Provide the [x, y] coordinate of the cell's center where the given text is located.  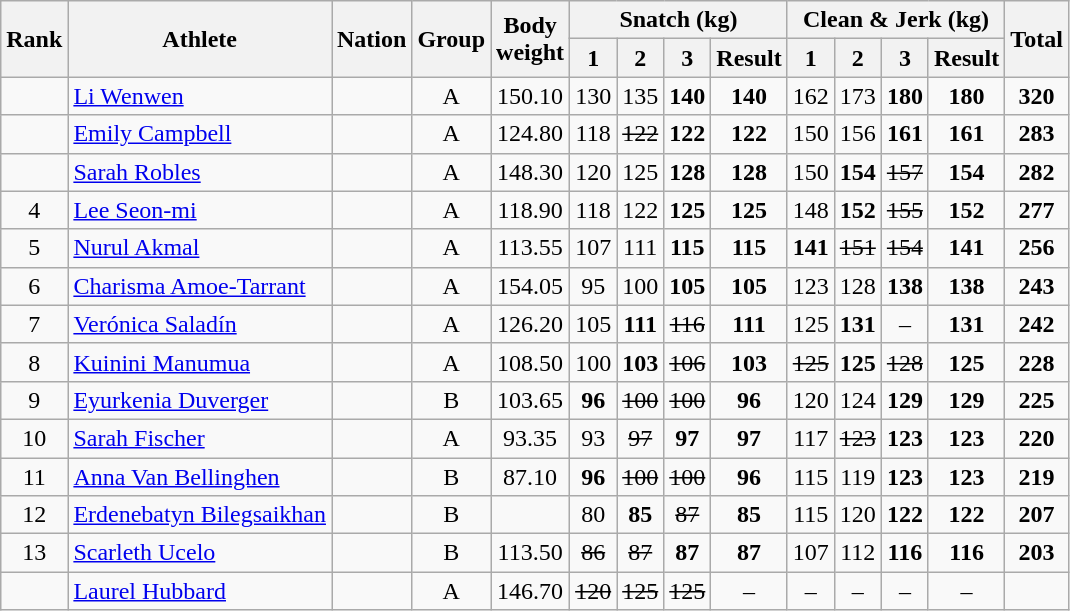
Snatch (kg) [679, 20]
151 [858, 248]
10 [34, 438]
155 [904, 210]
95 [594, 286]
220 [1037, 438]
277 [1037, 210]
135 [640, 96]
4 [34, 210]
Sarah Fischer [200, 438]
282 [1037, 172]
Nation [372, 39]
5 [34, 248]
112 [858, 553]
154.05 [530, 286]
6 [34, 286]
Sarah Robles [200, 172]
283 [1037, 134]
Kuinini Manumua [200, 362]
173 [858, 96]
119 [858, 477]
87.10 [530, 477]
12 [34, 515]
162 [810, 96]
203 [1037, 553]
256 [1037, 248]
Laurel Hubbard [200, 591]
Scarleth Ucelo [200, 553]
219 [1037, 477]
242 [1037, 324]
124 [858, 400]
Total [1037, 39]
Lee Seon-mi [200, 210]
106 [688, 362]
Emily Campbell [200, 134]
243 [1037, 286]
Athlete [200, 39]
Eyurkenia Duverger [200, 400]
Nurul Akmal [200, 248]
Clean & Jerk (kg) [896, 20]
Bodyweight [530, 39]
Rank [34, 39]
148.30 [530, 172]
113.50 [530, 553]
93.35 [530, 438]
103.65 [530, 400]
80 [594, 515]
113.55 [530, 248]
207 [1037, 515]
225 [1037, 400]
130 [594, 96]
11 [34, 477]
Group [452, 39]
Erdenebatyn Bilegsaikhan [200, 515]
8 [34, 362]
9 [34, 400]
117 [810, 438]
Li Wenwen [200, 96]
86 [594, 553]
Verónica Saladín [200, 324]
157 [904, 172]
93 [594, 438]
126.20 [530, 324]
Anna Van Bellinghen [200, 477]
13 [34, 553]
156 [858, 134]
118.90 [530, 210]
Charisma Amoe-Tarrant [200, 286]
7 [34, 324]
148 [810, 210]
228 [1037, 362]
108.50 [530, 362]
124.80 [530, 134]
150.10 [530, 96]
320 [1037, 96]
146.70 [530, 591]
